Search for the cell housing the specified text and yield its [X, Y] center coordinate. 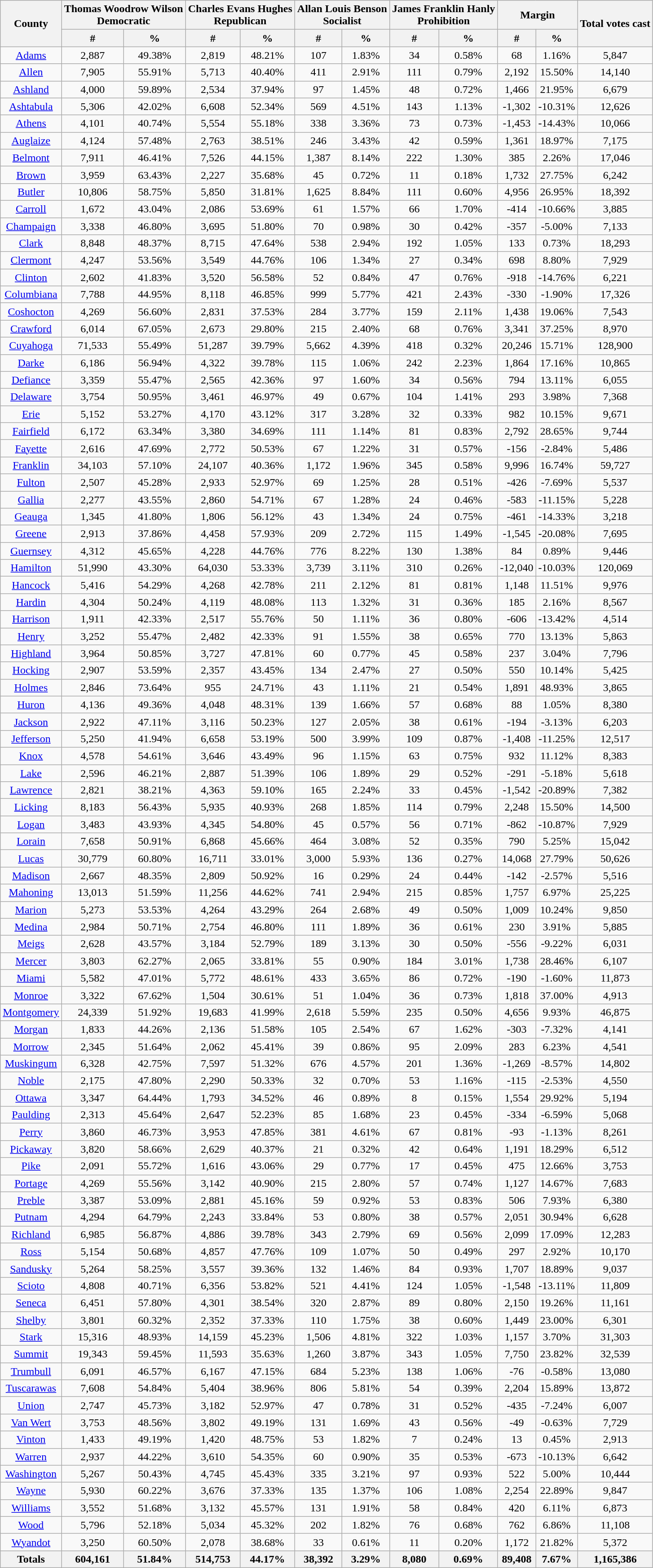
2,078 [213, 1542]
2,846 [93, 687]
506 [516, 1200]
33.01% [268, 859]
64.44% [154, 1098]
6,608 [213, 106]
1.49% [468, 534]
1,361 [516, 141]
4,119 [213, 602]
7 [414, 1440]
10.15% [557, 414]
50.68% [154, 1251]
2,345 [93, 1047]
0.87% [468, 739]
0.53% [468, 1457]
Greene [31, 534]
1.13% [468, 106]
44.95% [154, 295]
Montgomery [31, 1012]
Pickaway [31, 1149]
1.30% [468, 158]
2.79% [366, 1234]
4,913 [615, 995]
6,512 [615, 1149]
Allen [31, 72]
8.22% [366, 551]
18.89% [557, 1268]
30,779 [93, 859]
-14.76% [557, 277]
41.99% [268, 1012]
33.81% [268, 961]
Scioto [31, 1286]
16.74% [557, 465]
235 [414, 1012]
64,030 [213, 568]
21.82% [557, 1542]
49.38% [154, 55]
51.84% [154, 1559]
19,343 [93, 1354]
0.36% [468, 602]
67.05% [154, 329]
Seneca [31, 1303]
51.32% [268, 1064]
63 [414, 756]
Holmes [31, 687]
49.36% [154, 705]
0.54% [468, 687]
-7.24% [557, 1405]
320 [318, 1303]
56.87% [154, 1234]
-556 [516, 944]
Jackson [31, 722]
1,806 [213, 517]
53.33% [268, 568]
Meigs [31, 944]
297 [516, 1251]
Huron [31, 705]
13.13% [557, 636]
5.00% [557, 1474]
10,865 [615, 363]
246 [318, 141]
21.95% [557, 89]
89,408 [516, 1559]
3,461 [213, 397]
1.14% [366, 431]
5,250 [93, 739]
1.75% [366, 1320]
676 [318, 1064]
Gallia [31, 500]
7,608 [93, 1388]
8,567 [615, 602]
1,818 [516, 995]
4,136 [93, 705]
37.53% [268, 312]
-14.43% [557, 123]
0.70% [366, 1081]
211 [318, 585]
2.87% [366, 1303]
1.28% [366, 500]
-1,302 [516, 106]
2.92% [557, 1251]
48.08% [268, 602]
Geauga [31, 517]
-862 [516, 824]
6,985 [93, 1234]
7,796 [615, 653]
73 [414, 123]
-2.53% [557, 1081]
1.41% [468, 397]
27.79% [557, 859]
268 [318, 807]
2,243 [213, 1217]
0.86% [366, 1047]
46.85% [268, 295]
5,847 [615, 55]
5,228 [615, 500]
3,754 [93, 397]
43.55% [154, 500]
76 [414, 1525]
55.72% [154, 1166]
0.15% [468, 1098]
45.16% [268, 1200]
2.43% [468, 295]
4,345 [213, 824]
0.35% [468, 841]
59,727 [615, 465]
40.90% [268, 1183]
418 [414, 346]
-115 [516, 1081]
1.60% [366, 380]
7,526 [213, 158]
201 [414, 1064]
-1.90% [557, 295]
3.36% [366, 123]
3,953 [213, 1132]
40.37% [268, 1149]
6.23% [557, 1047]
0.18% [468, 175]
1,616 [213, 1166]
1.96% [366, 465]
2.23% [468, 363]
85 [318, 1115]
4.39% [366, 346]
50.95% [154, 397]
Richland [31, 1234]
1.25% [366, 482]
63.43% [154, 175]
1,554 [516, 1098]
43.04% [154, 209]
40.36% [268, 465]
Ashland [31, 89]
7,695 [615, 534]
29.92% [557, 1098]
51,287 [213, 346]
53.59% [154, 670]
1.04% [366, 995]
Belmont [31, 158]
Harrison [31, 619]
9,744 [615, 431]
1,732 [516, 175]
3,739 [318, 568]
1.70% [468, 209]
1,504 [213, 995]
64.79% [154, 1217]
88 [516, 705]
Miami [31, 978]
Clark [31, 243]
17.16% [557, 363]
38.68% [268, 1542]
133 [516, 243]
James Franklin HanlyProhibition [443, 15]
2,922 [93, 722]
County [31, 23]
790 [516, 841]
0.24% [468, 1440]
114 [414, 807]
1.83% [366, 55]
8.84% [366, 192]
47.69% [154, 448]
3,116 [213, 722]
3,801 [93, 1320]
53.27% [154, 414]
1.45% [366, 89]
Wayne [31, 1491]
139 [318, 705]
3,549 [213, 260]
-190 [516, 978]
Fulton [31, 482]
4,301 [213, 1303]
2,618 [318, 1012]
54.71% [268, 500]
43.45% [268, 670]
1,864 [516, 363]
37.25% [557, 329]
1,757 [516, 893]
86 [414, 978]
-49 [516, 1423]
35.63% [268, 1354]
42.02% [154, 106]
2,248 [516, 807]
-1,408 [516, 739]
Erie [31, 414]
-1.60% [557, 978]
4,170 [213, 414]
113 [318, 602]
5,273 [93, 910]
120,069 [615, 568]
5,267 [93, 1474]
67.62% [154, 995]
47.01% [154, 978]
57.10% [154, 465]
5.77% [366, 295]
45.65% [154, 551]
-0.58% [557, 1371]
2,647 [213, 1115]
932 [516, 756]
56.60% [154, 312]
4,294 [93, 1217]
2,792 [516, 431]
52.79% [268, 944]
38.96% [268, 1388]
381 [318, 1132]
Pike [31, 1166]
-10.66% [557, 209]
40.71% [154, 1286]
2,754 [213, 927]
61 [318, 209]
136 [414, 859]
2,628 [93, 944]
50.71% [154, 927]
6,628 [615, 1217]
28.46% [557, 961]
45.73% [154, 1405]
3,483 [93, 824]
1,833 [93, 1029]
4,228 [213, 551]
-1,453 [516, 123]
514,753 [213, 1559]
44.17% [268, 1559]
2,821 [93, 790]
0.34% [468, 260]
2,254 [516, 1491]
Ross [31, 1251]
3,676 [213, 1491]
0.20% [468, 1542]
10,170 [615, 1251]
63.34% [154, 431]
55.18% [268, 123]
-10.31% [557, 106]
999 [318, 295]
2,062 [213, 1047]
6,107 [615, 961]
Lake [31, 773]
Hamilton [31, 568]
0.29% [366, 876]
8.14% [366, 158]
9,671 [615, 414]
4,101 [93, 123]
1,911 [93, 619]
Jefferson [31, 739]
54.84% [154, 1388]
-426 [516, 482]
1.22% [366, 448]
2.72% [366, 534]
Muskingum [31, 1064]
Sandusky [31, 1268]
5,582 [93, 978]
293 [516, 397]
3.08% [366, 841]
3,000 [318, 859]
56.58% [268, 277]
128,900 [615, 346]
Portage [31, 1183]
57.48% [154, 141]
3.70% [557, 1337]
124 [414, 1286]
3,610 [213, 1457]
50.23% [268, 722]
-11.25% [557, 739]
51.80% [268, 226]
17 [414, 1166]
45.32% [268, 1525]
104 [414, 397]
2,091 [93, 1166]
11,809 [615, 1286]
2,227 [213, 175]
0.33% [468, 414]
3,250 [93, 1542]
11,161 [615, 1303]
9,446 [615, 551]
8,183 [93, 807]
2,150 [516, 1303]
185 [516, 602]
43.29% [268, 910]
1,387 [318, 158]
4,048 [213, 705]
3.13% [366, 944]
30.94% [557, 1217]
48.21% [268, 55]
45.28% [154, 482]
46.97% [268, 397]
1,345 [93, 517]
1,191 [516, 1149]
0.78% [366, 1405]
5,516 [615, 876]
40.74% [154, 123]
Warren [31, 1457]
5,935 [213, 807]
2.80% [366, 1183]
5,537 [615, 482]
39.36% [268, 1268]
48.75% [268, 1440]
60.50% [154, 1542]
40.40% [268, 72]
2,809 [213, 876]
33.84% [268, 1217]
-1,545 [516, 534]
45.57% [268, 1508]
3,341 [516, 329]
0.39% [468, 1388]
317 [318, 414]
209 [318, 534]
50.33% [268, 1081]
6,451 [93, 1303]
14.67% [557, 1183]
955 [213, 687]
12,283 [615, 1234]
0.51% [468, 482]
762 [516, 1525]
55 [318, 961]
55.49% [154, 346]
5,662 [318, 346]
4,541 [615, 1047]
-13.42% [557, 619]
43.93% [154, 824]
-435 [516, 1405]
3,520 [213, 277]
741 [318, 893]
2,290 [213, 1081]
39 [318, 1047]
13,013 [93, 893]
34.69% [268, 431]
-13.11% [557, 1286]
50.92% [268, 876]
Marion [31, 910]
8,715 [213, 243]
24.71% [268, 687]
2,881 [213, 1200]
16,711 [213, 859]
Lucas [31, 859]
28.65% [557, 431]
0.85% [468, 893]
51.59% [154, 893]
1,707 [516, 1268]
5,034 [213, 1525]
50.24% [154, 602]
-5.18% [557, 773]
130 [414, 551]
Defiance [31, 380]
192 [414, 243]
770 [516, 636]
4.61% [366, 1132]
806 [318, 1388]
134 [318, 670]
6,642 [615, 1457]
-7.69% [557, 482]
8,380 [615, 705]
62.27% [154, 961]
Athens [31, 123]
3.65% [366, 978]
11.51% [557, 585]
5,154 [93, 1251]
550 [516, 670]
3,142 [213, 1183]
6,868 [213, 841]
3,347 [93, 1098]
54 [414, 1388]
3,182 [213, 1405]
18,293 [615, 243]
51.92% [154, 1012]
51.58% [268, 1029]
-11.15% [557, 500]
7.67% [557, 1559]
-1,269 [516, 1064]
48.37% [154, 243]
13 [516, 1440]
7.93% [557, 1200]
-156 [516, 448]
2.11% [468, 312]
3.21% [366, 1474]
3,132 [213, 1508]
7,658 [93, 841]
-291 [516, 773]
-7.32% [557, 1029]
58.66% [154, 1149]
34.52% [268, 1098]
0.27% [468, 859]
3,695 [213, 226]
Henry [31, 636]
15.89% [557, 1388]
-1.13% [557, 1132]
45.23% [268, 1337]
5.25% [557, 841]
12.66% [557, 1166]
-194 [516, 722]
22.89% [557, 1491]
44.62% [268, 893]
55.91% [154, 72]
34,103 [93, 465]
982 [516, 414]
3.77% [366, 312]
1.66% [366, 705]
3,865 [615, 687]
45.41% [268, 1047]
189 [318, 944]
29.80% [268, 329]
54.29% [154, 585]
237 [516, 653]
23.00% [557, 1320]
0.92% [366, 1200]
28 [414, 482]
47.80% [154, 1081]
4,514 [615, 619]
44.15% [268, 158]
5.23% [366, 1371]
Perry [31, 1132]
54.61% [154, 756]
230 [516, 927]
3.43% [366, 141]
2.05% [366, 722]
3,552 [93, 1508]
37.86% [154, 534]
Hocking [31, 670]
50.43% [154, 1474]
0.98% [366, 226]
6,380 [615, 1200]
Preble [31, 1200]
-334 [516, 1115]
-5.00% [557, 226]
107 [318, 55]
6,031 [615, 944]
0.59% [468, 141]
8,261 [615, 1132]
39.79% [268, 346]
0.67% [366, 397]
57.80% [154, 1303]
-330 [516, 295]
222 [414, 158]
2,357 [213, 670]
2.91% [366, 72]
35.68% [268, 175]
6,172 [93, 431]
4,808 [93, 1286]
6,014 [93, 329]
1,148 [516, 585]
310 [414, 568]
Ashtabula [31, 106]
57.93% [268, 534]
3.98% [557, 397]
18.29% [557, 1149]
6,328 [93, 1064]
58.25% [154, 1268]
Medina [31, 927]
Lawrence [31, 790]
6,356 [213, 1286]
2,596 [93, 773]
Wyandot [31, 1542]
17,046 [615, 158]
14,802 [615, 1064]
-10.87% [557, 824]
3.29% [366, 1559]
51 [318, 995]
38.51% [268, 141]
Fairfield [31, 431]
19.26% [557, 1303]
2,819 [213, 55]
Totals [31, 1559]
6,167 [213, 1371]
46.57% [154, 1371]
3,387 [93, 1200]
48.61% [268, 978]
10,066 [615, 123]
46 [318, 1098]
27.75% [557, 175]
2,860 [213, 500]
1.08% [468, 1491]
2,051 [516, 1217]
Allan Louis BensonSocialist [342, 15]
4,886 [213, 1234]
5.81% [366, 1388]
38,392 [318, 1559]
1,433 [93, 1440]
7,368 [615, 397]
0.46% [468, 500]
1,793 [213, 1098]
4,141 [615, 1029]
Morrow [31, 1047]
4,247 [93, 260]
18,392 [615, 192]
4,578 [93, 756]
684 [318, 1371]
2,482 [213, 636]
Hancock [31, 585]
420 [516, 1508]
1.57% [366, 209]
-3.13% [557, 722]
2.40% [366, 329]
4,000 [93, 89]
6,242 [615, 175]
0.71% [468, 824]
202 [318, 1525]
8.80% [557, 260]
-1,548 [516, 1286]
-918 [516, 277]
2.24% [366, 790]
7,905 [93, 72]
Highland [31, 653]
Paulding [31, 1115]
4,264 [213, 910]
Butler [31, 192]
1,260 [318, 1354]
Adams [31, 55]
38.21% [154, 790]
2,534 [213, 89]
4,363 [213, 790]
3,885 [615, 209]
1,165,386 [615, 1559]
9,847 [615, 1491]
411 [318, 72]
14,140 [615, 72]
17,326 [615, 295]
5,554 [213, 123]
53.82% [268, 1286]
-2.84% [557, 448]
11,108 [615, 1525]
1.03% [468, 1337]
35 [414, 1457]
55.56% [154, 1183]
46,875 [615, 1012]
40.93% [268, 807]
4,656 [516, 1012]
5,618 [615, 773]
9,996 [516, 465]
Putnam [31, 1217]
3,252 [93, 636]
Noble [31, 1081]
2,565 [213, 380]
Coshocton [31, 312]
-673 [516, 1457]
45.64% [154, 1115]
Madison [31, 876]
2,933 [213, 482]
4,322 [213, 363]
135 [318, 1491]
14,500 [615, 807]
14,068 [516, 859]
3.91% [557, 927]
44.22% [154, 1457]
50,626 [615, 859]
242 [414, 363]
46.41% [154, 158]
43.30% [154, 568]
1.07% [366, 1251]
464 [318, 841]
9,037 [615, 1268]
54.35% [268, 1457]
3,338 [93, 226]
41.83% [154, 277]
56 [414, 824]
24,107 [213, 465]
60.80% [154, 859]
1,127 [516, 1183]
4,745 [213, 1474]
-14.33% [557, 517]
2.54% [366, 1029]
7,750 [516, 1354]
-93 [516, 1132]
15,316 [93, 1337]
1,466 [516, 89]
3.99% [366, 739]
19,683 [213, 1012]
7,543 [615, 312]
Mahoning [31, 893]
5,885 [615, 927]
2,831 [213, 312]
283 [516, 1047]
698 [516, 260]
10.14% [557, 670]
52.34% [268, 106]
1,891 [516, 687]
59.10% [268, 790]
Auglaize [31, 141]
110 [318, 1320]
70 [318, 226]
-461 [516, 517]
143 [414, 106]
53.56% [154, 260]
2,673 [213, 329]
1,672 [93, 209]
5,194 [615, 1098]
7,133 [615, 226]
Trumbull [31, 1371]
0.69% [468, 1559]
32,539 [615, 1354]
11,873 [615, 978]
-583 [516, 500]
-142 [516, 876]
3.28% [366, 414]
5,152 [93, 414]
6,203 [615, 722]
Tuscarawas [31, 1388]
13,872 [615, 1388]
53.53% [154, 910]
421 [414, 295]
Ottawa [31, 1098]
2,602 [93, 277]
53.09% [154, 1200]
10,444 [615, 1474]
14,159 [213, 1337]
6,301 [615, 1320]
8,970 [615, 329]
-20.89% [557, 790]
1,009 [516, 910]
43.12% [268, 414]
2,747 [93, 1405]
55.76% [268, 619]
1.55% [366, 636]
47.76% [268, 1251]
13.11% [557, 380]
4,268 [213, 585]
5,404 [213, 1388]
2,907 [93, 670]
5.93% [366, 859]
Charles Evans HughesRepublican [240, 15]
71,533 [93, 346]
4,956 [516, 192]
-606 [516, 619]
338 [318, 123]
-9.22% [557, 944]
132 [318, 1268]
-0.63% [557, 1423]
17.09% [557, 1234]
56.43% [154, 807]
54.80% [268, 824]
284 [318, 312]
4,857 [213, 1251]
Cuyahoga [31, 346]
46.21% [154, 773]
5,772 [213, 978]
37.94% [268, 89]
30.61% [268, 995]
Wood [31, 1525]
46.73% [154, 1132]
1,438 [516, 312]
7,911 [93, 158]
3,380 [213, 431]
6.11% [557, 1508]
59.89% [154, 89]
59.45% [154, 1354]
2.68% [366, 910]
3,727 [213, 653]
Hardin [31, 602]
4.81% [366, 1337]
Darke [31, 363]
-1,542 [516, 790]
-10.03% [557, 568]
-8.57% [557, 1064]
8 [414, 1098]
16 [318, 876]
538 [318, 243]
7,175 [615, 141]
105 [318, 1029]
Knox [31, 756]
Clinton [31, 277]
Brown [31, 175]
7,788 [93, 295]
3,218 [615, 517]
Shelby [31, 1320]
2,629 [213, 1149]
Guernsey [31, 551]
51,990 [93, 568]
-6.59% [557, 1115]
3,820 [93, 1149]
2,517 [213, 619]
12,517 [615, 739]
2,065 [213, 961]
6,873 [615, 1508]
7,683 [615, 1183]
58 [414, 1508]
5,863 [615, 636]
45.66% [268, 841]
3,646 [213, 756]
1.62% [468, 1029]
11,593 [213, 1354]
Columbiana [31, 295]
5,713 [213, 72]
3.01% [468, 961]
264 [318, 910]
56.12% [268, 517]
1,506 [318, 1337]
47.11% [154, 722]
1.69% [366, 1423]
12,626 [615, 106]
50.85% [154, 653]
127 [318, 722]
2,352 [213, 1320]
15,042 [615, 841]
2,277 [93, 500]
18.97% [557, 141]
96 [318, 756]
3.04% [557, 653]
-414 [516, 209]
Crawford [31, 329]
58.75% [154, 192]
Total votes cast [615, 23]
42.75% [154, 1064]
4,458 [213, 534]
Delaware [31, 397]
2,204 [516, 1388]
2,507 [93, 482]
1,449 [516, 1320]
47.64% [268, 243]
51.39% [268, 773]
1.15% [366, 756]
1,157 [516, 1337]
1.38% [468, 551]
Margin [538, 15]
5,850 [213, 192]
51.64% [154, 1047]
6,679 [615, 89]
60.32% [154, 1320]
48 [414, 89]
0.49% [468, 1251]
48.31% [268, 705]
7,729 [615, 1423]
Monroe [31, 995]
41.94% [154, 739]
8,848 [93, 243]
50.91% [154, 841]
521 [318, 1286]
4.57% [366, 1064]
0.42% [468, 226]
25,225 [615, 893]
50.53% [268, 448]
1,625 [318, 192]
5.59% [366, 1012]
3,184 [213, 944]
52.23% [268, 1115]
4,312 [93, 551]
3,802 [213, 1423]
Mercer [31, 961]
6.97% [557, 893]
1.46% [366, 1268]
0.64% [468, 1149]
522 [516, 1474]
6,055 [615, 380]
23.82% [557, 1354]
1,738 [516, 961]
2.47% [366, 670]
51.68% [154, 1508]
41.80% [154, 517]
7,597 [213, 1064]
2,192 [516, 72]
4.41% [366, 1286]
7,382 [615, 790]
Franklin [31, 465]
1.37% [366, 1491]
5,416 [93, 585]
43.49% [268, 756]
-10.13% [557, 1457]
6.86% [557, 1525]
335 [318, 1474]
8,080 [414, 1559]
2,136 [213, 1029]
43.06% [268, 1166]
10,806 [93, 192]
45.43% [268, 1474]
6,658 [213, 739]
1,420 [213, 1440]
3,322 [93, 995]
48.35% [154, 876]
3,803 [93, 961]
2,763 [213, 141]
47.85% [268, 1132]
9,850 [615, 910]
13,080 [615, 1371]
48.56% [154, 1423]
38.54% [268, 1303]
Logan [31, 824]
0.65% [468, 636]
6,091 [93, 1371]
Vinton [31, 1440]
73.64% [154, 687]
8,118 [213, 295]
-2.57% [557, 876]
322 [414, 1337]
5,425 [615, 670]
433 [318, 978]
776 [318, 551]
5,486 [615, 448]
47.15% [268, 1371]
4,550 [615, 1081]
3,964 [93, 653]
-20.08% [557, 534]
53.19% [268, 739]
6,007 [615, 1405]
2,937 [93, 1457]
31,303 [615, 1337]
24,339 [93, 1012]
37.00% [557, 995]
52.18% [154, 1525]
91 [318, 636]
5,796 [93, 1525]
26.95% [557, 192]
-303 [516, 1029]
Williams [31, 1508]
44.26% [154, 1029]
47.81% [268, 653]
4.51% [366, 106]
1.85% [366, 807]
3,860 [93, 1132]
3,557 [213, 1268]
59 [318, 1200]
Thomas Woodrow WilsonDemocratic [124, 15]
43.57% [154, 944]
10.24% [557, 910]
2,667 [93, 876]
184 [414, 961]
2,313 [93, 1115]
19.06% [557, 312]
23 [414, 1115]
5,264 [93, 1268]
53.69% [268, 209]
2,086 [213, 209]
385 [516, 158]
159 [414, 312]
5,930 [93, 1491]
1.36% [468, 1064]
Clermont [31, 260]
2.09% [468, 1047]
4,124 [93, 141]
Fayette [31, 448]
11.12% [557, 756]
-357 [516, 226]
9.93% [557, 1012]
Lorain [31, 841]
Morgan [31, 1029]
794 [516, 380]
66 [414, 209]
6,221 [615, 277]
3,959 [93, 175]
0.44% [468, 876]
475 [516, 1166]
1.32% [366, 602]
165 [318, 790]
2,175 [93, 1081]
604,161 [93, 1559]
2,616 [93, 448]
20,246 [516, 346]
4,304 [93, 602]
2.16% [557, 602]
-76 [516, 1371]
42.78% [268, 585]
Van Wert [31, 1423]
15.71% [557, 346]
Carroll [31, 209]
Licking [31, 807]
2.26% [557, 158]
6,186 [93, 363]
Washington [31, 1474]
1.68% [366, 1115]
2.12% [366, 585]
1.91% [366, 1508]
9,976 [615, 585]
95 [414, 1047]
3,359 [93, 380]
Stark [31, 1337]
-12,040 [516, 568]
Summit [31, 1354]
569 [318, 106]
89 [414, 1303]
2,984 [93, 927]
0.74% [468, 1183]
56.94% [154, 363]
Union [31, 1405]
0.26% [468, 568]
11,256 [213, 893]
5,068 [615, 1115]
2,772 [213, 448]
500 [318, 739]
3.11% [366, 568]
345 [414, 465]
2,099 [516, 1234]
5,306 [93, 106]
Champaign [31, 226]
8,383 [615, 756]
138 [414, 1371]
3.87% [366, 1354]
60.22% [154, 1491]
31.81% [268, 192]
42.36% [268, 380]
5,372 [615, 1542]
